Return [x, y] of the center of cell containing provided text 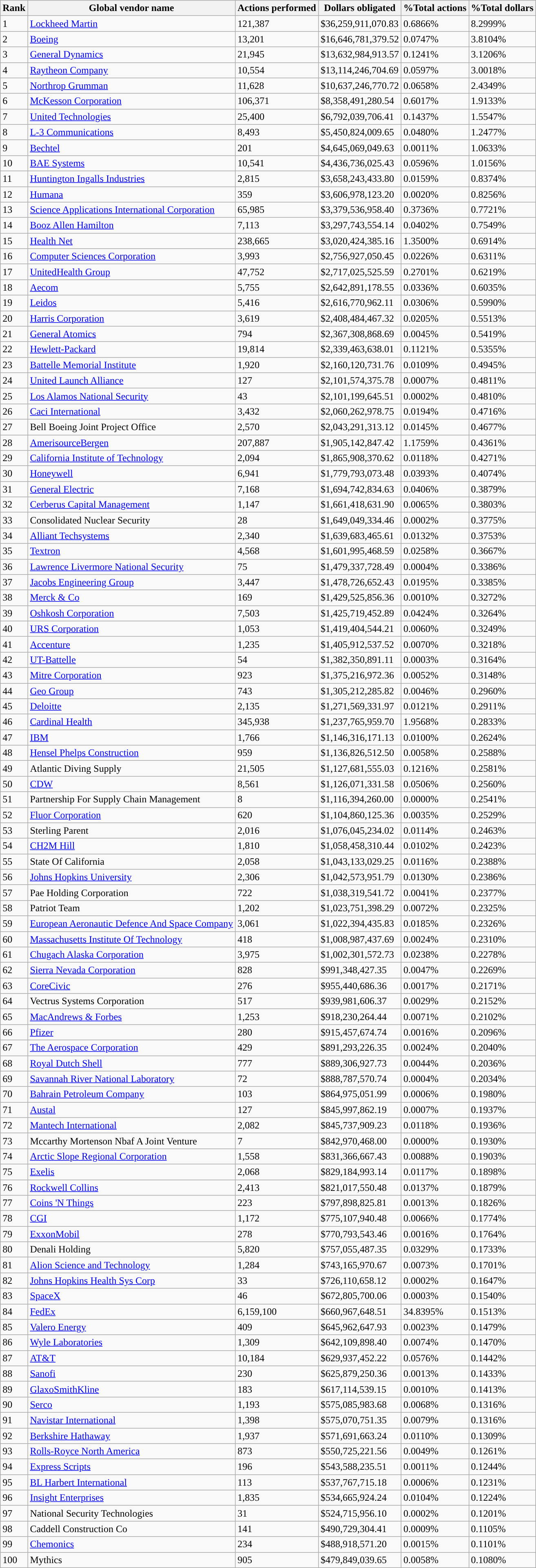
47 [14, 738]
$2,616,770,962.11 [360, 303]
0.1224% [502, 1498]
Booz Allen Hamilton [131, 225]
0.2096% [502, 1032]
Pae Holding Corporation [131, 892]
$5,450,824,009.65 [360, 132]
0.0104% [435, 1498]
905 [277, 1560]
3,993 [277, 256]
0.6866% [435, 24]
0.0258% [435, 551]
$2,717,025,525.59 [360, 272]
0.3218% [502, 644]
1,766 [277, 738]
$550,725,221.56 [360, 1451]
$488,918,571.20 [360, 1544]
63 [14, 986]
0.0102% [435, 846]
$3,658,243,433.80 [360, 179]
69 [14, 1079]
777 [277, 1063]
1.0633% [502, 148]
121,387 [277, 24]
39 [14, 613]
McKesson Corporation [131, 101]
$939,981,606.37 [360, 1001]
CH2M Hill [131, 846]
$575,070,751.35 [360, 1420]
7,503 [277, 613]
15 [14, 241]
2,135 [277, 707]
1,193 [277, 1405]
Boeing [131, 39]
0.0329% [435, 1250]
0.0121% [435, 707]
0.0074% [435, 1343]
Pfizer [131, 1032]
0.0195% [435, 582]
79 [14, 1234]
0.4716% [502, 411]
0.1261% [502, 1451]
1 [14, 24]
$2,101,199,645.51 [360, 396]
0.0110% [435, 1435]
103 [277, 1094]
8,493 [277, 132]
0.0060% [435, 629]
44 [14, 691]
$524,715,956.10 [360, 1513]
$1,779,793,073.48 [360, 474]
10 [14, 163]
0.0015% [435, 1544]
0.2701% [435, 272]
0.4810% [502, 396]
34.8395% [435, 1312]
Wyle Laboratories [131, 1343]
276 [277, 986]
Vectrus Systems Corporation [131, 1001]
Chemonics [131, 1544]
$743,165,970.67 [360, 1265]
0.1216% [435, 769]
$3,297,743,554.14 [360, 225]
0.0424% [435, 613]
Harris Corporation [131, 318]
0.2624% [502, 738]
$575,085,983.68 [360, 1405]
81 [14, 1265]
$1,479,337,728.49 [360, 567]
Deloitte [131, 707]
359 [277, 194]
19,814 [277, 349]
1,920 [277, 365]
Cerberus Capital Management [131, 505]
12 [14, 194]
53 [14, 830]
1.5547% [502, 117]
0.0049% [435, 1451]
$2,408,484,467.32 [360, 318]
21,505 [277, 769]
19 [14, 303]
0.2040% [502, 1048]
2,413 [277, 1188]
92 [14, 1435]
1,398 [277, 1420]
1,253 [277, 1017]
AT&T [131, 1358]
United Launch Alliance [131, 380]
0.1701% [502, 1265]
$915,457,674.74 [360, 1032]
0.2463% [502, 830]
Northrop Grumman [131, 86]
Hewlett-Packard [131, 349]
743 [277, 691]
$479,849,039.65 [360, 1560]
0.0045% [435, 334]
$1,076,045,234.02 [360, 830]
Rockwell Collins [131, 1188]
$3,379,536,958.40 [360, 210]
1.0156% [502, 163]
14 [14, 225]
The Aerospace Corporation [131, 1048]
0.1936% [502, 1125]
429 [277, 1048]
1,810 [277, 846]
$918,230,264.44 [360, 1017]
URS Corporation [131, 629]
0.0238% [435, 955]
21 [14, 334]
1,235 [277, 644]
$36,259,911,070.83 [360, 24]
0.2541% [502, 799]
84 [14, 1312]
$3,020,424,385.16 [360, 241]
0.0072% [435, 908]
0.4271% [502, 458]
1.9568% [435, 722]
$1,305,212,285.82 [360, 691]
0.0088% [435, 1156]
Caci International [131, 411]
5,755 [277, 287]
86 [14, 1343]
2,058 [277, 861]
SpaceX [131, 1296]
0.0393% [435, 474]
National Security Technologies [131, 1513]
68 [14, 1063]
238,665 [277, 241]
$1,694,742,834.63 [360, 489]
0.2278% [502, 955]
0.4361% [502, 442]
GlaxoSmithKline [131, 1389]
25,400 [277, 117]
Berkshire Hathaway [131, 1435]
Denali Holding [131, 1250]
0.1540% [502, 1296]
74 [14, 1156]
$831,366,667.43 [360, 1156]
0.1774% [502, 1219]
1,172 [277, 1219]
0.1309% [502, 1435]
2,306 [277, 877]
0.0035% [435, 815]
Bahrain Petroleum Company [131, 1094]
$13,632,984,913.57 [360, 55]
0.0406% [435, 489]
0.0065% [435, 505]
Global vendor name [131, 8]
$1,038,319,541.72 [360, 892]
$1,043,133,029.25 [360, 861]
58 [14, 908]
0.1470% [502, 1343]
26 [14, 411]
BAE Systems [131, 163]
0.4811% [502, 380]
$543,588,235.51 [360, 1467]
923 [277, 675]
0.0079% [435, 1420]
0.6035% [502, 287]
0.5990% [502, 303]
0.1898% [502, 1172]
$537,767,715.18 [360, 1482]
$775,107,940.48 [360, 1219]
$16,646,781,379.52 [360, 39]
34 [14, 536]
113 [277, 1482]
2 [14, 39]
8,561 [277, 784]
8.2999% [502, 24]
$617,114,539.15 [360, 1389]
1,558 [277, 1156]
35 [14, 551]
Johns Hopkins Health Sys Corp [131, 1281]
Science Applications International Corporation [131, 210]
25 [14, 396]
0.0044% [435, 1063]
Caddell Construction Co [131, 1529]
21,945 [277, 55]
0.3272% [502, 598]
Mantech International [131, 1125]
50 [14, 784]
2,815 [277, 179]
Alliant Techsystems [131, 536]
0.5419% [502, 334]
$1,419,404,544.21 [360, 629]
$1,382,350,891.11 [360, 660]
0.0506% [435, 784]
$4,436,736,025.43 [360, 163]
0.0114% [435, 830]
0.0336% [435, 287]
Jacobs Engineering Group [131, 582]
38 [14, 598]
87 [14, 1358]
6 [14, 101]
3,975 [277, 955]
$642,109,898.40 [360, 1343]
29 [14, 458]
Mccarthy Mortenson Nbaf A Joint Venture [131, 1141]
3 [14, 55]
0.1930% [502, 1141]
96 [14, 1498]
General Atomics [131, 334]
$1,146,316,171.13 [360, 738]
$1,127,681,555.03 [360, 769]
98 [14, 1529]
64 [14, 1001]
1,937 [277, 1435]
16 [14, 256]
Hensel Phelps Construction [131, 753]
0.1879% [502, 1188]
873 [277, 1451]
$829,184,993.14 [360, 1172]
3,432 [277, 411]
230 [277, 1374]
Rank [14, 8]
60 [14, 939]
40 [14, 629]
0.0597% [435, 70]
1,202 [277, 908]
$757,055,487.35 [360, 1250]
Humana [131, 194]
0.2960% [502, 691]
Austal [131, 1110]
0.1903% [502, 1156]
Huntington Ingalls Industries [131, 179]
418 [277, 939]
11,628 [277, 86]
0.0576% [435, 1358]
Raytheon Company [131, 70]
30 [14, 474]
0.1105% [502, 1529]
Chugach Alaska Corporation [131, 955]
0.3879% [502, 489]
$2,756,927,050.45 [360, 256]
0.1121% [435, 349]
207,887 [277, 442]
20 [14, 318]
Los Alamos National Security [131, 396]
0.3753% [502, 536]
0.6219% [502, 272]
$2,043,291,313.12 [360, 427]
0.0017% [435, 986]
85 [14, 1327]
1,309 [277, 1343]
77 [14, 1203]
0.3736% [435, 210]
Fluor Corporation [131, 815]
1.3500% [435, 241]
$1,639,683,465.61 [360, 536]
3.8104% [502, 39]
General Dynamics [131, 55]
0.2171% [502, 986]
223 [277, 1203]
73 [14, 1141]
0.3803% [502, 505]
722 [277, 892]
AmerisourceBergen [131, 442]
$1,022,394,435.83 [360, 923]
L-3 Communications [131, 132]
90 [14, 1405]
0.0226% [435, 256]
$770,793,543.46 [360, 1234]
$629,937,452.22 [360, 1358]
88 [14, 1374]
2,082 [277, 1125]
Sanofi [131, 1374]
0.0185% [435, 923]
0.1433% [502, 1374]
Coins 'N Things [131, 1203]
Computer Sciences Corporation [131, 256]
1.9133% [502, 101]
0.4945% [502, 365]
$1,375,216,972.36 [360, 675]
2,570 [277, 427]
7,168 [277, 489]
0.2581% [502, 769]
65,985 [277, 210]
0.0070% [435, 644]
General Electric [131, 489]
$1,008,987,437.69 [360, 939]
0.3386% [502, 567]
6,941 [277, 474]
$845,997,862.19 [360, 1110]
0.6311% [502, 256]
$10,637,246,770.72 [360, 86]
0.0658% [435, 86]
24 [14, 380]
Partnership For Supply Chain Management [131, 799]
Geo Group [131, 691]
0.1201% [502, 1513]
51 [14, 799]
$1,429,525,856.36 [360, 598]
Alion Science and Technology [131, 1265]
32 [14, 505]
82 [14, 1281]
97 [14, 1513]
%Total actions [435, 8]
0.0145% [435, 427]
0.8256% [502, 194]
Mythics [131, 1560]
5,416 [277, 303]
65 [14, 1017]
2.4349% [502, 86]
0.6017% [435, 101]
$889,306,927.73 [360, 1063]
0.0596% [435, 163]
0.1937% [502, 1110]
0.5355% [502, 349]
620 [277, 815]
0.1479% [502, 1327]
Lawrence Livermore National Security [131, 567]
59 [14, 923]
0.1980% [502, 1094]
$1,136,826,512.50 [360, 753]
0.2588% [502, 753]
0.1826% [502, 1203]
0.1413% [502, 1389]
36 [14, 567]
6,159,100 [277, 1312]
49 [14, 769]
BL Harbert International [131, 1482]
76 [14, 1188]
62 [14, 970]
141 [277, 1529]
45 [14, 707]
Serco [131, 1405]
0.0041% [435, 892]
0.2529% [502, 815]
UnitedHealth Group [131, 272]
Rolls-Royce North America [131, 1451]
42 [14, 660]
0.3775% [502, 520]
$4,645,069,049.63 [360, 148]
0.2034% [502, 1079]
0.0009% [435, 1529]
56 [14, 877]
Health Net [131, 241]
0.2911% [502, 707]
0.0052% [435, 675]
CoreCivic [131, 986]
$490,729,304.41 [360, 1529]
93 [14, 1451]
0.2833% [502, 722]
Navistar International [131, 1420]
CDW [131, 784]
18 [14, 287]
0.2269% [502, 970]
100 [14, 1560]
Merck & Co [131, 598]
Atlantic Diving Supply [131, 769]
ExxonMobil [131, 1234]
10,541 [277, 163]
23 [14, 365]
10,184 [277, 1358]
0.4677% [502, 427]
0.0023% [435, 1327]
Valero Energy [131, 1327]
13,201 [277, 39]
State Of California [131, 861]
3,061 [277, 923]
Cardinal Health [131, 722]
$1,116,394,260.00 [360, 799]
Mitre Corporation [131, 675]
66 [14, 1032]
$842,970,468.00 [360, 1141]
55 [14, 861]
280 [277, 1032]
0.1231% [502, 1482]
409 [277, 1327]
0.1647% [502, 1281]
3,619 [277, 318]
$1,104,860,125.36 [360, 815]
0.1442% [502, 1358]
0.0306% [435, 303]
IBM [131, 738]
Bechtel [131, 148]
48 [14, 753]
94 [14, 1467]
Insight Enterprises [131, 1498]
0.3148% [502, 675]
0.6914% [502, 241]
$1,042,573,951.79 [360, 877]
13 [14, 210]
$2,060,262,978.75 [360, 411]
Leidos [131, 303]
0.0109% [435, 365]
0.0116% [435, 861]
$1,271,569,331.97 [360, 707]
$991,348,427.35 [360, 970]
0.1080% [502, 1560]
$1,649,049,334.46 [360, 520]
0.3385% [502, 582]
$2,642,891,178.55 [360, 287]
$2,367,308,868.69 [360, 334]
$1,058,458,310.44 [360, 846]
$1,002,301,572.73 [360, 955]
9 [14, 148]
0.0130% [435, 877]
Oshkosh Corporation [131, 613]
0.8374% [502, 179]
37 [14, 582]
$1,126,071,331.58 [360, 784]
0.3164% [502, 660]
0.3264% [502, 613]
UT-Battelle [131, 660]
Accenture [131, 644]
Massachusetts Institute Of Technology [131, 939]
Exelis [131, 1172]
47,752 [277, 272]
0.0020% [435, 194]
Textron [131, 551]
0.0137% [435, 1188]
0.5513% [502, 318]
Consolidated Nuclear Security [131, 520]
0.2377% [502, 892]
959 [277, 753]
2,068 [277, 1172]
183 [277, 1389]
0.2152% [502, 1001]
91 [14, 1420]
10,554 [277, 70]
$672,805,700.06 [360, 1296]
83 [14, 1296]
1,147 [277, 505]
Royal Dutch Shell [131, 1063]
22 [14, 349]
7,113 [277, 225]
1,835 [277, 1498]
70 [14, 1094]
0.2560% [502, 784]
80 [14, 1250]
71 [14, 1110]
2,340 [277, 536]
52 [14, 815]
$797,898,825.81 [360, 1203]
0.1733% [502, 1250]
$864,975,051.99 [360, 1094]
$1,601,995,468.59 [360, 551]
$1,905,142,847.42 [360, 442]
Savannah River National Laboratory [131, 1079]
$891,293,226.35 [360, 1048]
3,447 [277, 582]
517 [277, 1001]
0.7549% [502, 225]
0.2325% [502, 908]
Aecom [131, 287]
17 [14, 272]
0.1513% [502, 1312]
$1,661,418,631.90 [360, 505]
0.1241% [435, 55]
89 [14, 1389]
Sterling Parent [131, 830]
57 [14, 892]
0.1764% [502, 1234]
0.7721% [502, 210]
0.0117% [435, 1172]
$3,606,978,123.20 [360, 194]
345,938 [277, 722]
41 [14, 644]
Dollars obligated [360, 8]
Express Scripts [131, 1467]
196 [277, 1467]
Bell Boeing Joint Project Office [131, 427]
Patriot Team [131, 908]
$1,425,719,452.89 [360, 613]
$645,962,647.93 [360, 1327]
European Aeronautic Defence And Space Company [131, 923]
Actions performed [277, 8]
0.2310% [502, 939]
3.1206% [502, 55]
0.1101% [502, 1544]
$1,478,726,652.43 [360, 582]
$821,017,550.48 [360, 1188]
$660,967,648.51 [360, 1312]
$888,787,570.74 [360, 1079]
0.0068% [435, 1405]
%Total dollars [502, 8]
$955,440,686.36 [360, 986]
0.0073% [435, 1265]
0.0029% [435, 1001]
0.0046% [435, 691]
67 [14, 1048]
Honeywell [131, 474]
Sierra Nevada Corporation [131, 970]
0.2036% [502, 1063]
2,016 [277, 830]
$726,110,658.12 [360, 1281]
11 [14, 179]
0.2386% [502, 877]
0.2102% [502, 1017]
169 [277, 598]
0.0066% [435, 1219]
95 [14, 1482]
0.0159% [435, 179]
794 [277, 334]
828 [277, 970]
$2,160,120,731.76 [360, 365]
CGI [131, 1219]
0.2326% [502, 923]
$1,865,908,370.62 [360, 458]
0.0402% [435, 225]
$6,792,039,706.41 [360, 117]
201 [277, 148]
0.3249% [502, 629]
4 [14, 70]
1.1759% [435, 442]
MacAndrews & Forbes [131, 1017]
California Institute of Technology [131, 458]
Johns Hopkins University [131, 877]
FedEx [131, 1312]
106,371 [277, 101]
0.0194% [435, 411]
234 [277, 1544]
78 [14, 1219]
Battelle Memorial Institute [131, 365]
$1,237,765,959.70 [360, 722]
0.0480% [435, 132]
1,053 [277, 629]
$845,737,909.23 [360, 1125]
5 [14, 86]
$2,339,463,638.01 [360, 349]
0.0747% [435, 39]
3.0018% [502, 70]
5,820 [277, 1250]
Lockheed Martin [131, 24]
0.0071% [435, 1017]
0.1244% [502, 1467]
99 [14, 1544]
2,094 [277, 458]
United Technologies [131, 117]
61 [14, 955]
$1,405,912,537.52 [360, 644]
$2,101,574,375.78 [360, 380]
$625,879,250.36 [360, 1374]
0.0047% [435, 970]
278 [277, 1234]
0.2388% [502, 861]
1,284 [277, 1265]
0.1437% [435, 117]
$8,358,491,280.54 [360, 101]
1.2477% [502, 132]
0.3667% [502, 551]
$1,023,751,398.29 [360, 908]
Arctic Slope Regional Corporation [131, 1156]
$13,114,246,704.69 [360, 70]
4,568 [277, 551]
0.0100% [435, 738]
27 [14, 427]
0.0132% [435, 536]
0.2423% [502, 846]
0.0205% [435, 318]
0.4074% [502, 474]
$534,665,924.24 [360, 1498]
$571,691,663.24 [360, 1435]
